Pinpoint the cell where the given text exists, returning its (x, y) midpoint coordinate. 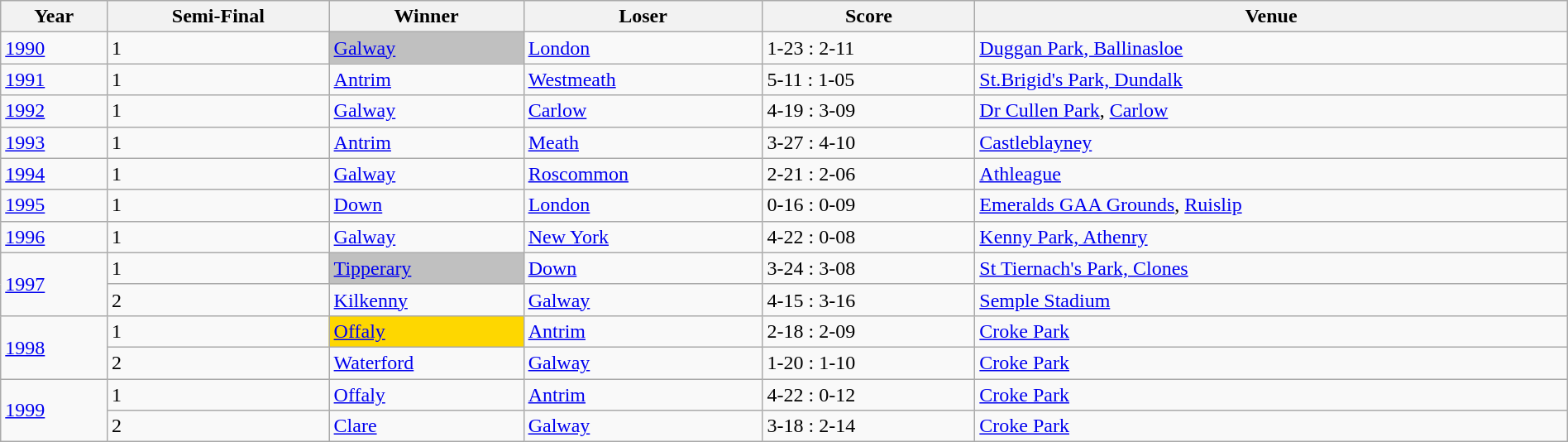
1996 (55, 237)
1992 (55, 111)
Dr Cullen Park, Carlow (1271, 111)
Tipperary (427, 268)
Winner (427, 17)
Westmeath (643, 79)
Waterford (427, 363)
1990 (55, 48)
3-27 : 4-10 (868, 142)
Emeralds GAA Grounds, Ruislip (1271, 205)
Venue (1271, 17)
Castleblayney (1271, 142)
Athleague (1271, 174)
Kenny Park, Athenry (1271, 237)
Kilkenny (427, 300)
Loser (643, 17)
Clare (427, 426)
1-20 : 1-10 (868, 363)
1995 (55, 205)
Score (868, 17)
4-22 : 0-12 (868, 395)
Semple Stadium (1271, 300)
Semi-Final (218, 17)
3-24 : 3-08 (868, 268)
4-19 : 3-09 (868, 111)
1994 (55, 174)
Carlow (643, 111)
Roscommon (643, 174)
1-23 : 2-11 (868, 48)
3-18 : 2-14 (868, 426)
New York (643, 237)
St Tiernach's Park, Clones (1271, 268)
Year (55, 17)
1991 (55, 79)
0-16 : 0-09 (868, 205)
1993 (55, 142)
4-15 : 3-16 (868, 300)
4-22 : 0-08 (868, 237)
2-21 : 2-06 (868, 174)
Duggan Park, Ballinasloe (1271, 48)
St.Brigid's Park, Dundalk (1271, 79)
2-18 : 2-09 (868, 331)
5-11 : 1-05 (868, 79)
1998 (55, 347)
Meath (643, 142)
1997 (55, 284)
1999 (55, 411)
